Locate the cell with the specified text and output its [x, y] center coordinate. 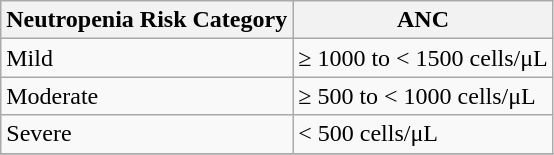
≥ 1000 to < 1500 cells/μL [424, 58]
Neutropenia Risk Category [147, 20]
< 500 cells/μL [424, 134]
Mild [147, 58]
Severe [147, 134]
≥ 500 to < 1000 cells/μL [424, 96]
Moderate [147, 96]
ANC [424, 20]
